Provide the (x, y) coordinate of the cell's center where the given text is located.  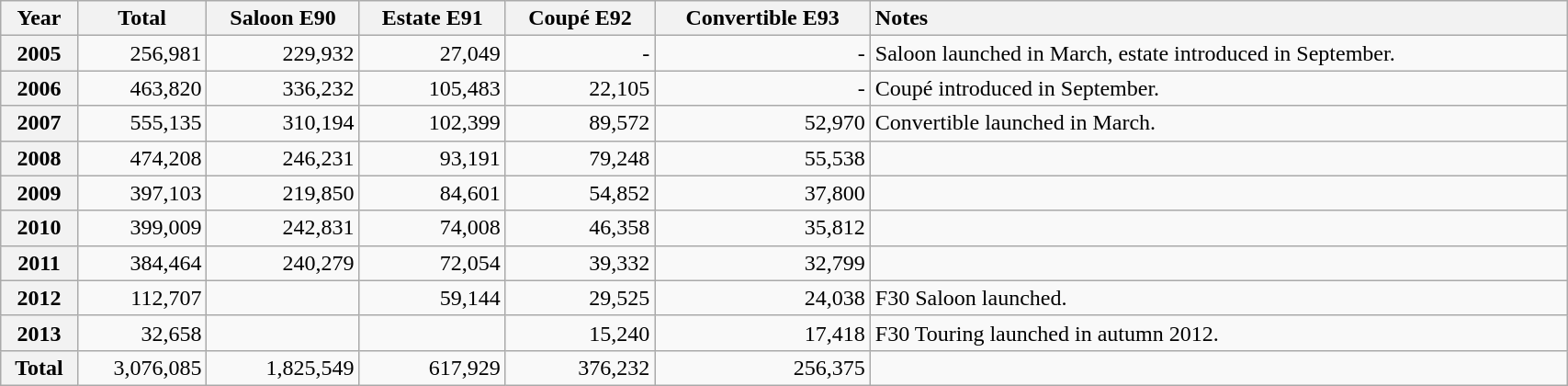
2011 (39, 263)
2009 (39, 193)
F30 Saloon launched. (1218, 298)
399,009 (141, 228)
35,812 (762, 228)
F30 Touring launched in autumn 2012. (1218, 333)
256,981 (141, 53)
474,208 (141, 158)
93,191 (432, 158)
46,358 (581, 228)
29,525 (581, 298)
24,038 (762, 298)
397,103 (141, 193)
246,231 (283, 158)
2012 (39, 298)
59,144 (432, 298)
463,820 (141, 88)
55,538 (762, 158)
336,232 (283, 88)
37,800 (762, 193)
32,658 (141, 333)
617,929 (432, 368)
2007 (39, 123)
3,076,085 (141, 368)
84,601 (432, 193)
22,105 (581, 88)
2005 (39, 53)
Coupé E92 (581, 18)
2013 (39, 333)
376,232 (581, 368)
79,248 (581, 158)
310,194 (283, 123)
384,464 (141, 263)
Saloon launched in March, estate introduced in September. (1218, 53)
15,240 (581, 333)
2010 (39, 228)
Estate E91 (432, 18)
17,418 (762, 333)
102,399 (432, 123)
256,375 (762, 368)
72,054 (432, 263)
219,850 (283, 193)
Convertible E93 (762, 18)
242,831 (283, 228)
Convertible launched in March. (1218, 123)
89,572 (581, 123)
54,852 (581, 193)
Notes (1218, 18)
240,279 (283, 263)
112,707 (141, 298)
27,049 (432, 53)
555,135 (141, 123)
Coupé introduced in September. (1218, 88)
39,332 (581, 263)
32,799 (762, 263)
52,970 (762, 123)
2008 (39, 158)
105,483 (432, 88)
1,825,549 (283, 368)
2006 (39, 88)
74,008 (432, 228)
Saloon E90 (283, 18)
Year (39, 18)
229,932 (283, 53)
